Pinpoint the cell where the given text exists, returning its [X, Y] midpoint coordinate. 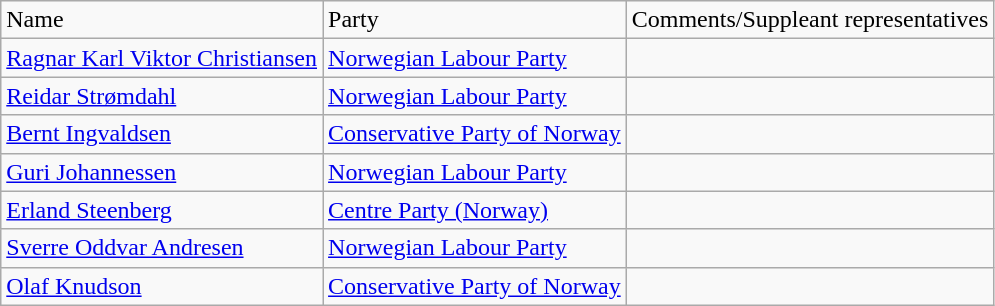
Guri Johannessen [162, 172]
Bernt Ingvaldsen [162, 134]
Olaf Knudson [162, 286]
Name [162, 20]
Reidar Strømdahl [162, 96]
Sverre Oddvar Andresen [162, 248]
Erland Steenberg [162, 210]
Party [475, 20]
Ragnar Karl Viktor Christiansen [162, 58]
Centre Party (Norway) [475, 210]
Comments/Suppleant representatives [810, 20]
